Locate the cell with the specified text and output its (X, Y) center coordinate. 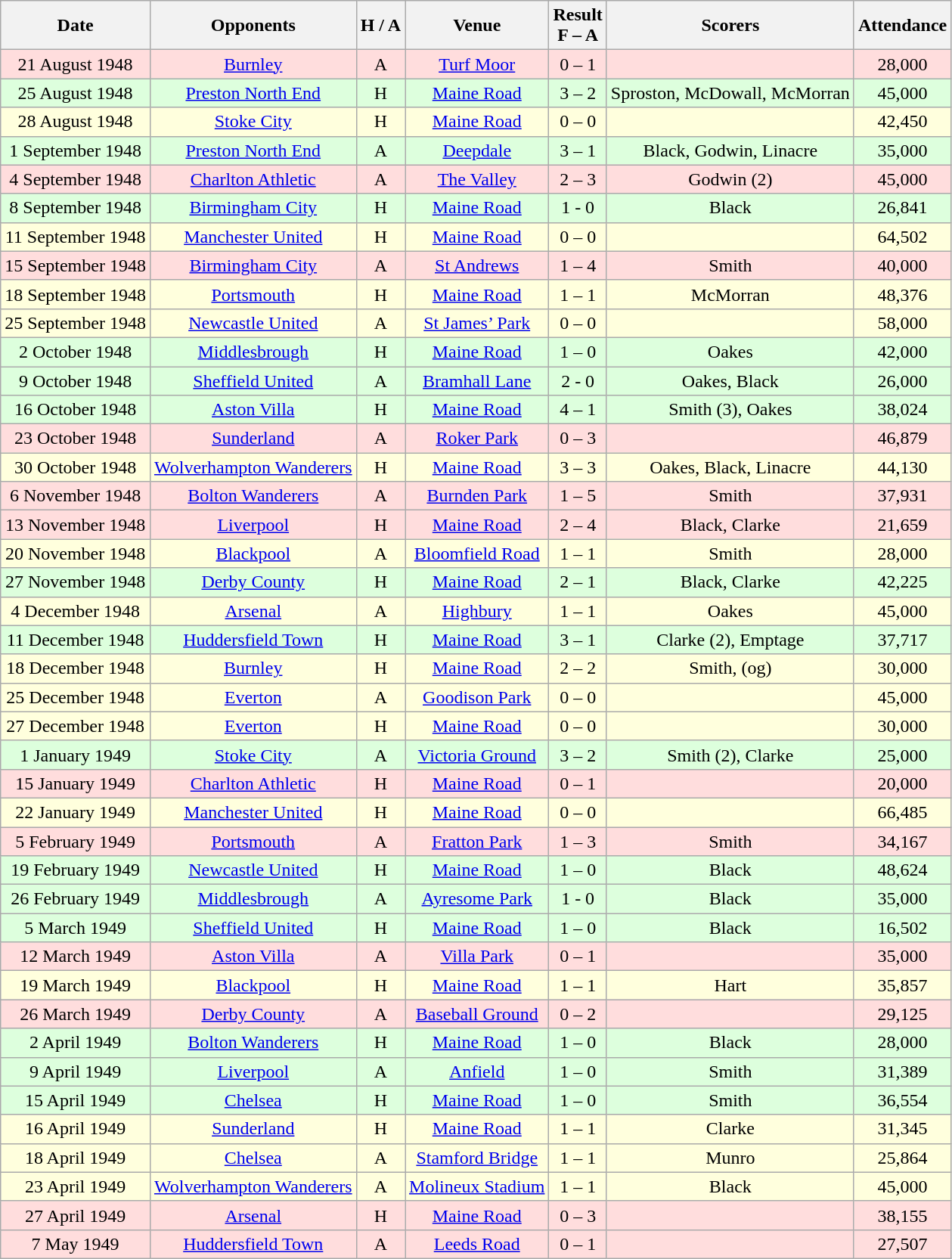
36,554 (902, 1100)
27 November 1948 (76, 582)
20 November 1948 (76, 554)
15 April 1949 (76, 1100)
Bramhall Lane (477, 380)
Smith (3), Oakes (730, 410)
30 October 1948 (76, 467)
26,841 (902, 208)
25,864 (902, 1158)
4 September 1948 (76, 179)
35,857 (902, 985)
Scorers (730, 26)
58,000 (902, 323)
5 March 1949 (76, 928)
26 March 1949 (76, 1014)
2 April 1949 (76, 1043)
25,000 (902, 755)
27,507 (902, 1244)
Clarke (730, 1129)
Anfield (477, 1071)
31,345 (902, 1129)
38,024 (902, 410)
42,450 (902, 122)
19 March 1949 (76, 985)
6 November 1948 (76, 496)
9 April 1949 (76, 1071)
1 – 5 (578, 496)
Smith, (og) (730, 668)
Highbury (477, 611)
15 September 1948 (76, 265)
7 May 1949 (76, 1244)
21,659 (902, 525)
Villa Park (477, 957)
26,000 (902, 380)
Black, Godwin, Linacre (730, 150)
Fratton Park (477, 842)
25 September 1948 (76, 323)
Oakes, Black, Linacre (730, 467)
26 February 1949 (76, 899)
1 January 1949 (76, 755)
St Andrews (477, 265)
2 October 1948 (76, 352)
3 – 3 (578, 467)
9 October 1948 (76, 380)
28 August 1948 (76, 122)
The Valley (477, 179)
22 January 1949 (76, 812)
48,624 (902, 870)
Hart (730, 985)
Burnden Park (477, 496)
0 – 2 (578, 1014)
Munro (730, 1158)
2 – 3 (578, 179)
4 December 1948 (76, 611)
Deepdale (477, 150)
Oakes, Black (730, 380)
1 September 1948 (76, 150)
Sproston, McDowall, McMorran (730, 93)
16 October 1948 (76, 410)
Bloomfield Road (477, 554)
Victoria Ground (477, 755)
Venue (477, 26)
31,389 (902, 1071)
42,225 (902, 582)
Smith (2), Clarke (730, 755)
27 April 1949 (76, 1215)
Opponents (253, 26)
Date (76, 26)
2 – 2 (578, 668)
20,000 (902, 783)
H / A (380, 26)
37,717 (902, 640)
2 - 0 (578, 380)
Godwin (2) (730, 179)
Molineux Stadium (477, 1186)
40,000 (902, 265)
18 April 1949 (76, 1158)
Goodison Park (477, 697)
4 – 1 (578, 410)
Clarke (2), Emptage (730, 640)
Leeds Road (477, 1244)
44,130 (902, 467)
46,879 (902, 439)
Attendance (902, 26)
Stamford Bridge (477, 1158)
Roker Park (477, 439)
25 December 1948 (76, 697)
11 December 1948 (76, 640)
McMorran (730, 294)
ResultF – A (578, 26)
18 December 1948 (76, 668)
18 September 1948 (76, 294)
23 April 1949 (76, 1186)
5 February 1949 (76, 842)
66,485 (902, 812)
42,000 (902, 352)
11 September 1948 (76, 237)
2 – 1 (578, 582)
16 April 1949 (76, 1129)
37,931 (902, 496)
27 December 1948 (76, 726)
8 September 1948 (76, 208)
38,155 (902, 1215)
29,125 (902, 1014)
12 March 1949 (76, 957)
19 February 1949 (76, 870)
34,167 (902, 842)
Baseball Ground (477, 1014)
16,502 (902, 928)
1 – 4 (578, 265)
2 – 4 (578, 525)
48,376 (902, 294)
13 November 1948 (76, 525)
64,502 (902, 237)
St James’ Park (477, 323)
15 January 1949 (76, 783)
23 October 1948 (76, 439)
Ayresome Park (477, 899)
Turf Moor (477, 64)
21 August 1948 (76, 64)
1 – 3 (578, 842)
25 August 1948 (76, 93)
